Output the (X, Y) coordinate of the center of the cell containing the given text.  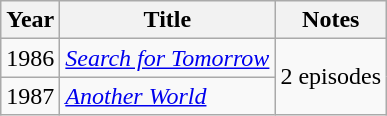
Title (168, 20)
Search for Tomorrow (168, 58)
Year (30, 20)
Another World (168, 96)
1987 (30, 96)
Notes (331, 20)
1986 (30, 58)
2 episodes (331, 77)
